Pinpoint the cell where the given text exists, returning its (x, y) midpoint coordinate. 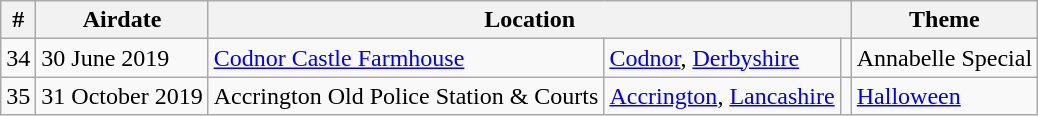
Codnor, Derbyshire (722, 58)
Location (530, 20)
Halloween (944, 96)
Theme (944, 20)
Accrington Old Police Station & Courts (406, 96)
Accrington, Lancashire (722, 96)
30 June 2019 (122, 58)
Annabelle Special (944, 58)
Airdate (122, 20)
34 (18, 58)
31 October 2019 (122, 96)
Codnor Castle Farmhouse (406, 58)
# (18, 20)
35 (18, 96)
